Capture the cell that displays the provided text and extract its [x, y] central coordinate. 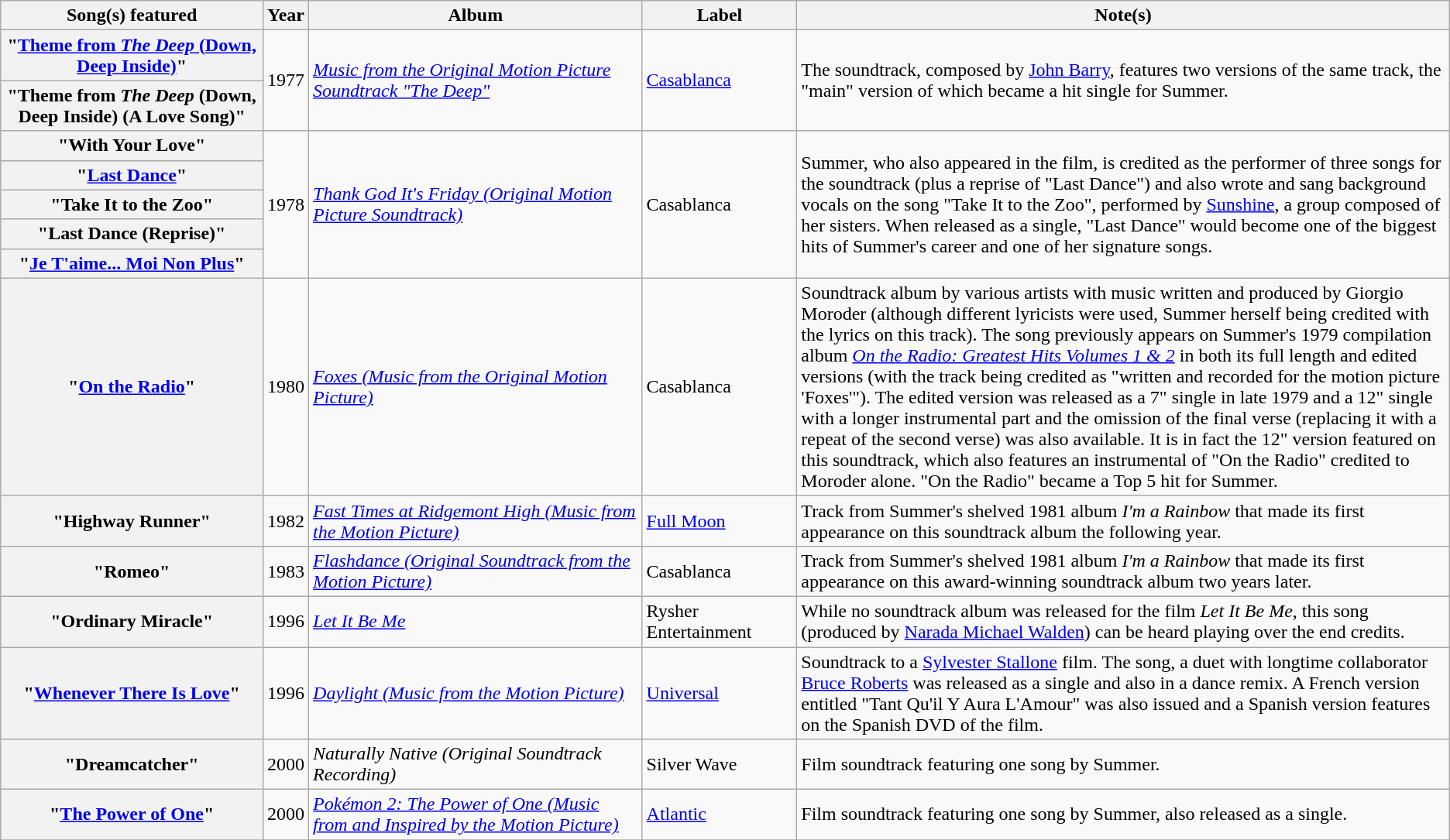
"The Power of One" [132, 814]
Naturally Native (Original Soundtrack Recording) [476, 765]
1977 [287, 81]
Daylight (Music from the Motion Picture) [476, 694]
"Last Dance (Reprise)" [132, 234]
1983 [287, 571]
Song(s) featured [132, 15]
"Highway Runner" [132, 520]
"Dreamcatcher" [132, 765]
Label [720, 15]
Film soundtrack featuring one song by Summer, also released as a single. [1123, 814]
"On the Radio" [132, 387]
Track from Summer's shelved 1981 album I'm a Rainbow that made its first appearance on this soundtrack album the following year. [1123, 520]
The soundtrack, composed by John Barry, features two versions of the same track, the "main" version of which became a hit single for Summer. [1123, 81]
Fast Times at Ridgemont High (Music from the Motion Picture) [476, 520]
"Theme from The Deep (Down, Deep Inside) (A Love Song)" [132, 105]
"With Your Love" [132, 146]
"Take It to the Zoo" [132, 204]
Note(s) [1123, 15]
Year [287, 15]
Full Moon [720, 520]
"Theme from The Deep (Down, Deep Inside)" [132, 56]
1978 [287, 204]
Album [476, 15]
Track from Summer's shelved 1981 album I'm a Rainbow that made its first appearance on this award-winning soundtrack album two years later. [1123, 571]
"Last Dance" [132, 175]
"Romeo" [132, 571]
"Ordinary Miracle" [132, 621]
Music from the Original Motion Picture Soundtrack "The Deep" [476, 81]
Universal [720, 694]
Flashdance (Original Soundtrack from the Motion Picture) [476, 571]
Rysher Entertainment [720, 621]
Thank God It's Friday (Original Motion Picture Soundtrack) [476, 204]
1982 [287, 520]
"Whenever There Is Love" [132, 694]
Film soundtrack featuring one song by Summer. [1123, 765]
1980 [287, 387]
Foxes (Music from the Original Motion Picture) [476, 387]
"Je T'aime... Moi Non Plus" [132, 263]
Silver Wave [720, 765]
Pokémon 2: The Power of One (Music from and Inspired by the Motion Picture) [476, 814]
Atlantic [720, 814]
Let It Be Me [476, 621]
